Find where the given text appears and provide that cell's center as (x, y) coordinate. 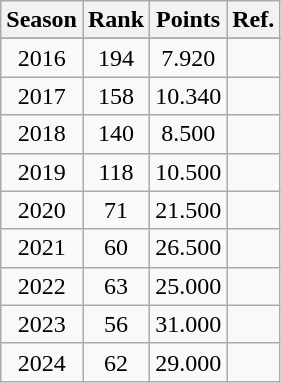
194 (116, 58)
2016 (42, 58)
2019 (42, 172)
2021 (42, 248)
2020 (42, 210)
71 (116, 210)
2023 (42, 324)
29.000 (188, 362)
60 (116, 248)
140 (116, 134)
Season (42, 20)
2022 (42, 286)
62 (116, 362)
31.000 (188, 324)
2017 (42, 96)
Ref. (254, 20)
21.500 (188, 210)
26.500 (188, 248)
2018 (42, 134)
Rank (116, 20)
2024 (42, 362)
Points (188, 20)
10.500 (188, 172)
8.500 (188, 134)
63 (116, 286)
10.340 (188, 96)
118 (116, 172)
25.000 (188, 286)
7.920 (188, 58)
56 (116, 324)
158 (116, 96)
